Pinpoint the cell where the given text exists, returning its (X, Y) midpoint coordinate. 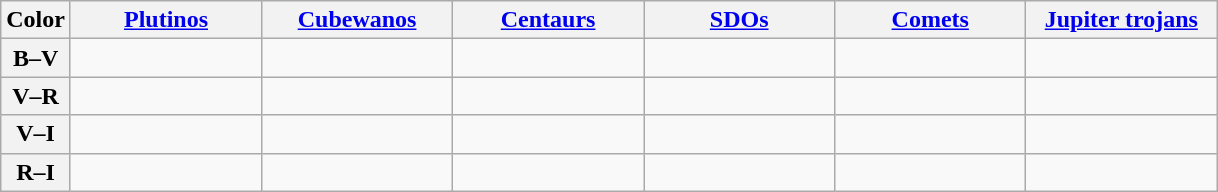
Cubewanos (358, 20)
SDOs (740, 20)
R–I (36, 172)
Comets (930, 20)
Plutinos (166, 20)
B–V (36, 58)
V–R (36, 96)
V–I (36, 134)
Jupiter trojans (1122, 20)
Centaurs (548, 20)
Color (36, 20)
